From the cell containing the given text, extract its center point as [x, y] coordinate. 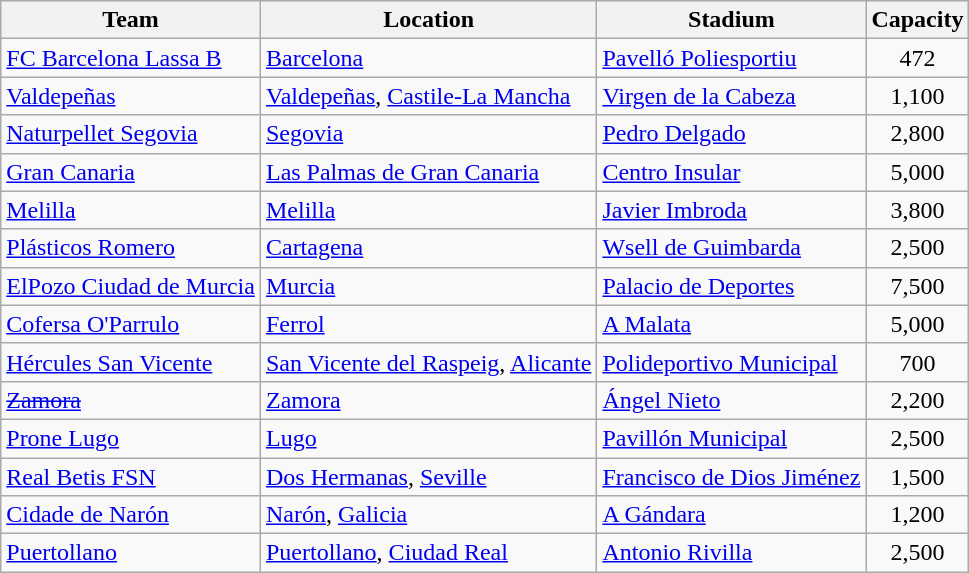
1,100 [918, 96]
Naturpellet Segovia [131, 134]
A Gándara [732, 515]
700 [918, 362]
Puertollano [131, 553]
Javier Imbroda [732, 210]
Palacio de Deportes [732, 286]
1,200 [918, 515]
Real Betis FSN [131, 477]
Puertollano, Ciudad Real [428, 553]
1,500 [918, 477]
A Malata [732, 324]
Barcelona [428, 58]
Gran Canaria [131, 172]
Hércules San Vicente [131, 362]
ElPozo Ciudad de Murcia [131, 286]
Pedro Delgado [732, 134]
Segovia [428, 134]
Antonio Rivilla [732, 553]
Virgen de la Cabeza [732, 96]
Narón, Galicia [428, 515]
Las Palmas de Gran Canaria [428, 172]
Dos Hermanas, Seville [428, 477]
Murcia [428, 286]
Cidade de Narón [131, 515]
Ferrol [428, 324]
Centro Insular [732, 172]
Plásticos Romero [131, 248]
7,500 [918, 286]
Cofersa O'Parrulo [131, 324]
Team [131, 20]
Pavelló Poliesportiu [732, 58]
Francisco de Dios Jiménez [732, 477]
Valdepeñas, Castile-La Mancha [428, 96]
San Vicente del Raspeig, Alicante [428, 362]
Stadium [732, 20]
Wsell de Guimbarda [732, 248]
Ángel Nieto [732, 400]
Cartagena [428, 248]
2,800 [918, 134]
472 [918, 58]
2,200 [918, 400]
Polideportivo Municipal [732, 362]
Capacity [918, 20]
Prone Lugo [131, 438]
3,800 [918, 210]
Lugo [428, 438]
FC Barcelona Lassa B [131, 58]
Valdepeñas [131, 96]
Pavillón Municipal [732, 438]
Location [428, 20]
